Extract the (x, y) coordinate from the center of the cell holding the provided text.  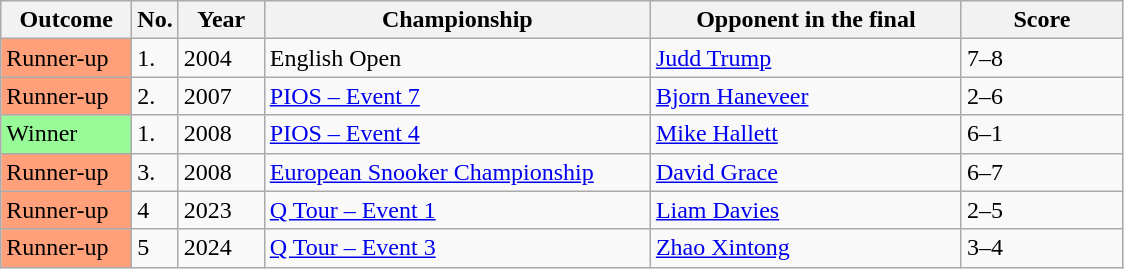
5 (155, 248)
3–4 (1042, 248)
2. (155, 96)
Score (1042, 20)
Mike Hallett (806, 134)
David Grace (806, 172)
European Snooker Championship (457, 172)
Zhao Xintong (806, 248)
PIOS – Event 7 (457, 96)
2004 (221, 58)
7–8 (1042, 58)
Winner (66, 134)
2–6 (1042, 96)
PIOS – Event 4 (457, 134)
2024 (221, 248)
6–1 (1042, 134)
English Open (457, 58)
Outcome (66, 20)
Year (221, 20)
2–5 (1042, 210)
Judd Trump (806, 58)
2007 (221, 96)
Liam Davies (806, 210)
3. (155, 172)
No. (155, 20)
6–7 (1042, 172)
Q Tour – Event 3 (457, 248)
Bjorn Haneveer (806, 96)
2023 (221, 210)
Championship (457, 20)
Opponent in the final (806, 20)
4 (155, 210)
Q Tour – Event 1 (457, 210)
